Find where the given text appears and provide that cell's center as [x, y] coordinate. 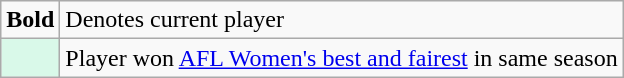
Player won AFL Women's best and fairest in same season [342, 58]
Denotes current player [342, 20]
Bold [30, 20]
